Identify which cell holds the provided text, then report its [X, Y] central coordinate. 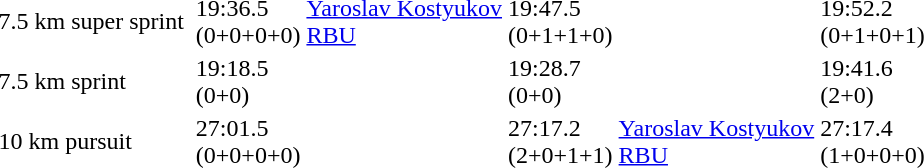
19:28.7(0+0) [561, 82]
19:18.5(0+0) [248, 82]
